Identify which cell holds the provided text, then report its (X, Y) central coordinate. 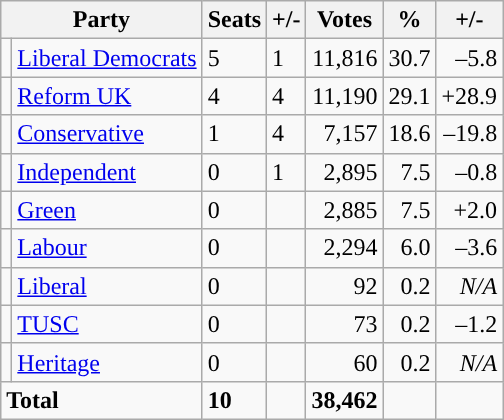
2,294 (344, 248)
11,816 (344, 58)
–5.8 (470, 58)
% (410, 20)
73 (344, 324)
–3.6 (470, 248)
TUSC (107, 324)
7,157 (344, 134)
92 (344, 286)
–1.2 (470, 324)
10 (234, 400)
–0.8 (470, 172)
38,462 (344, 400)
Liberal (107, 286)
Total (102, 400)
Independent (107, 172)
Liberal Democrats (107, 58)
Green (107, 210)
2,895 (344, 172)
Labour (107, 248)
Conservative (107, 134)
5 (234, 58)
Heritage (107, 362)
29.1 (410, 96)
Seats (234, 20)
2,885 (344, 210)
+28.9 (470, 96)
Party (102, 20)
30.7 (410, 58)
6.0 (410, 248)
18.6 (410, 134)
11,190 (344, 96)
Votes (344, 20)
Reform UK (107, 96)
–19.8 (470, 134)
+2.0 (470, 210)
60 (344, 362)
